Return the (x, y) coordinate for the center point of the cell that contains the specified text.  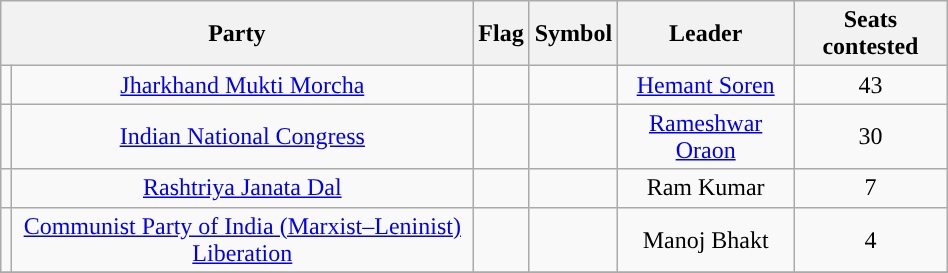
7 (871, 188)
Jharkhand Mukti Morcha (242, 85)
4 (871, 240)
Rameshwar Oraon (706, 136)
43 (871, 85)
Seats contested (871, 34)
Party (237, 34)
Ram Kumar (706, 188)
Symbol (573, 34)
Indian National Congress (242, 136)
30 (871, 136)
Communist Party of India (Marxist–Leninist) Liberation (242, 240)
Manoj Bhakt (706, 240)
Rashtriya Janata Dal (242, 188)
Flag (501, 34)
Hemant Soren (706, 85)
Leader (706, 34)
